From the cell containing the given text, extract its center point as [x, y] coordinate. 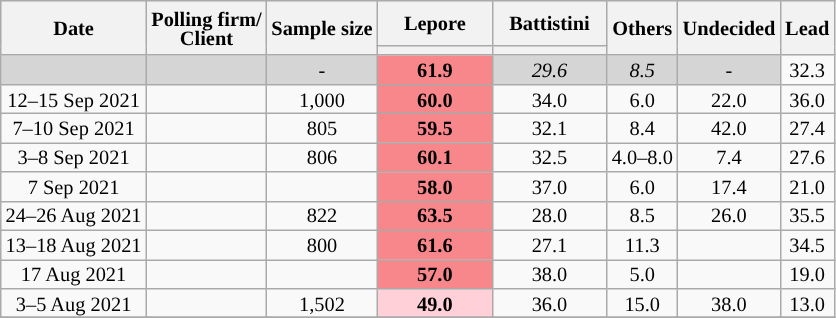
32.5 [550, 156]
Date [74, 28]
806 [322, 156]
35.5 [807, 216]
21.0 [807, 186]
3–5 Aug 2021 [74, 302]
26.0 [730, 216]
28.0 [550, 216]
Polling firm/Client [206, 28]
60.1 [436, 156]
1,502 [322, 302]
5.0 [642, 274]
8.4 [642, 128]
13–18 Aug 2021 [74, 244]
42.0 [730, 128]
3–8 Sep 2021 [74, 156]
Lepore [436, 22]
61.6 [436, 244]
822 [322, 216]
27.4 [807, 128]
15.0 [642, 302]
11.3 [642, 244]
1,000 [322, 98]
60.0 [436, 98]
58.0 [436, 186]
7–10 Sep 2021 [74, 128]
Sample size [322, 28]
Battistini [550, 22]
37.0 [550, 186]
57.0 [436, 274]
805 [322, 128]
34.0 [550, 98]
29.6 [550, 70]
27.6 [807, 156]
7 Sep 2021 [74, 186]
27.1 [550, 244]
Others [642, 28]
59.5 [436, 128]
Lead [807, 28]
32.3 [807, 70]
34.5 [807, 244]
32.1 [550, 128]
24–26 Aug 2021 [74, 216]
49.0 [436, 302]
61.9 [436, 70]
22.0 [730, 98]
12–15 Sep 2021 [74, 98]
800 [322, 244]
19.0 [807, 274]
7.4 [730, 156]
Undecided [730, 28]
17.4 [730, 186]
4.0–8.0 [642, 156]
17 Aug 2021 [74, 274]
63.5 [436, 216]
13.0 [807, 302]
